Locate the cell with the specified text and output its [X, Y] center coordinate. 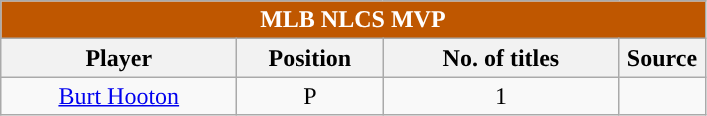
1 [501, 96]
No. of titles [501, 58]
MLB NLCS MVP [353, 20]
P [310, 96]
Source [662, 58]
Player [119, 58]
Position [310, 58]
Burt Hooton [119, 96]
